Detect which cell encompasses the target text, then output its [X, Y] center coordinate. 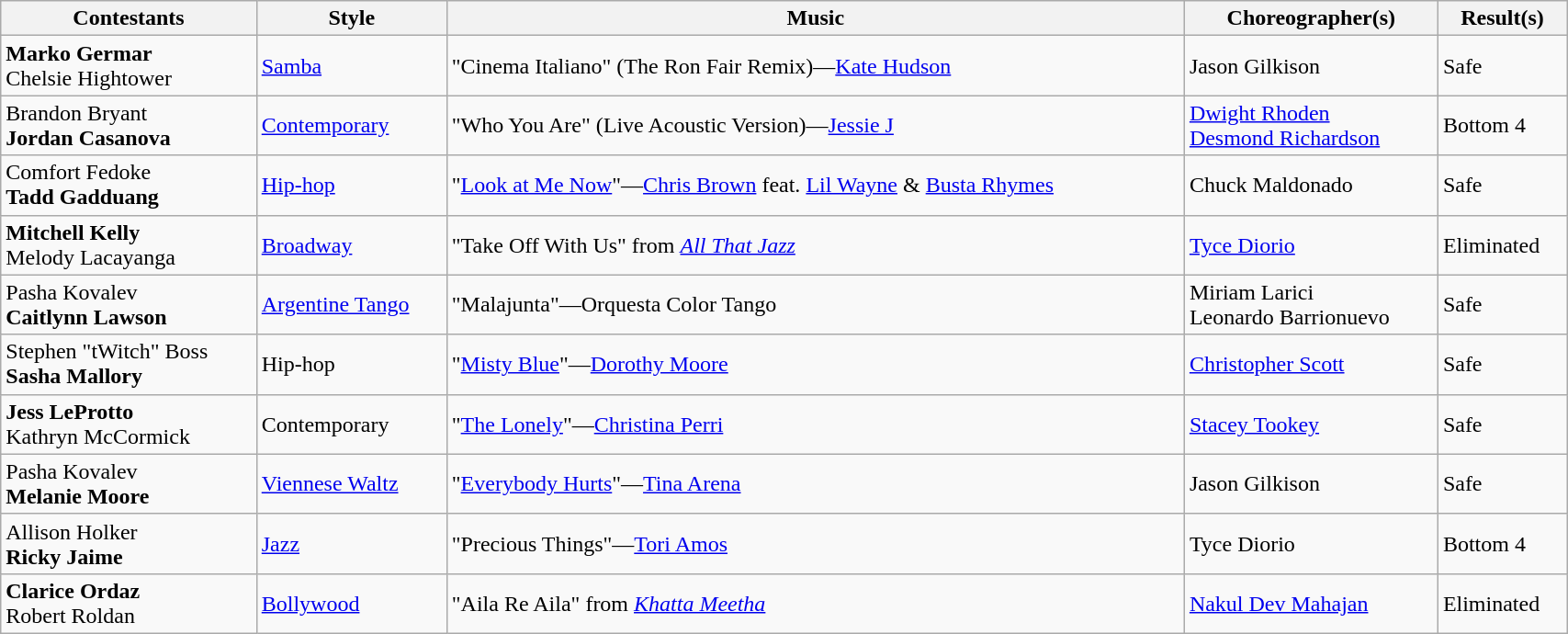
Argentine Tango [351, 305]
Christopher Scott [1311, 364]
Miriam LariciLeonardo Barrionuevo [1311, 305]
Clarice OrdazRobert Roldan [129, 603]
"Everybody Hurts"—Tina Arena [816, 483]
Allison HolkerRicky Jaime [129, 544]
"Take Off With Us" from All That Jazz [816, 244]
Broadway [351, 244]
"Precious Things"—Tori Amos [816, 544]
Pasha KovalevMelanie Moore [129, 483]
Result(s) [1502, 18]
Samba [351, 66]
"Cinema Italiano" (The Ron Fair Remix)—Kate Hudson [816, 66]
Dwight RhodenDesmond Richardson [1311, 125]
Bollywood [351, 603]
"Malajunta"—Orquesta Color Tango [816, 305]
"The Lonely"—Christina Perri [816, 425]
Jess LeProttoKathryn McCormick [129, 425]
Comfort FedokeTadd Gadduang [129, 186]
Marko GermarChelsie Hightower [129, 66]
"Misty Blue"—Dorothy Moore [816, 364]
Chuck Maldonado [1311, 186]
Pasha KovalevCaitlynn Lawson [129, 305]
Nakul Dev Mahajan [1311, 603]
"Aila Re Aila" from Khatta Meetha [816, 603]
Viennese Waltz [351, 483]
"Look at Me Now"—Chris Brown feat. Lil Wayne & Busta Rhymes [816, 186]
Brandon BryantJordan Casanova [129, 125]
Choreographer(s) [1311, 18]
Contestants [129, 18]
Style [351, 18]
Music [816, 18]
Stephen "tWitch" BossSasha Mallory [129, 364]
Stacey Tookey [1311, 425]
Jazz [351, 544]
"Who You Are" (Live Acoustic Version)—Jessie J [816, 125]
Mitchell KellyMelody Lacayanga [129, 244]
